Extract the (x, y) coordinate from the center of the cell holding the provided text.  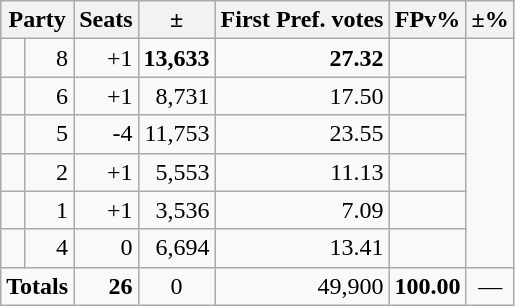
6 (48, 96)
26 (106, 286)
13.41 (302, 248)
Party (38, 20)
23.55 (302, 134)
2 (48, 172)
27.32 (302, 58)
49,900 (302, 286)
17.50 (302, 96)
100.00 (428, 286)
7.09 (302, 210)
1 (48, 210)
5 (48, 134)
13,633 (176, 58)
6,694 (176, 248)
4 (48, 248)
Totals (38, 286)
8,731 (176, 96)
11,753 (176, 134)
Seats (106, 20)
8 (48, 58)
— (490, 286)
-4 (106, 134)
± (176, 20)
11.13 (302, 172)
±% (490, 20)
5,553 (176, 172)
First Pref. votes (302, 20)
FPv% (428, 20)
3,536 (176, 210)
